Locate the cell with the specified text and output its [x, y] center coordinate. 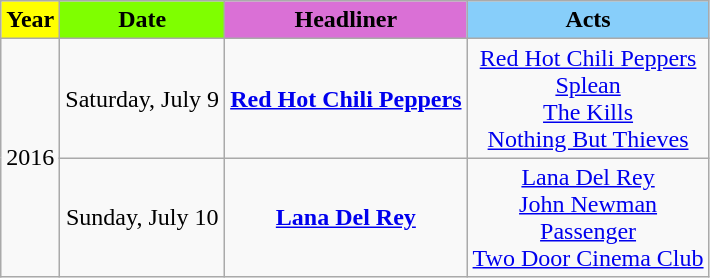
Headliner [346, 20]
Year [30, 20]
Red Hot Chili Peppers Splean The Kills Nothing But Thieves [588, 98]
Lana Del Rey John Newman Passenger Two Door Cinema Club [588, 218]
Date [142, 20]
Red Hot Chili Peppers [346, 98]
Lana Del Rey [346, 218]
Sunday, July 10 [142, 218]
Saturday, July 9 [142, 98]
Acts [588, 20]
2016 [30, 158]
